Determine the [X, Y] coordinate at the center of the cell enclosing the given text.  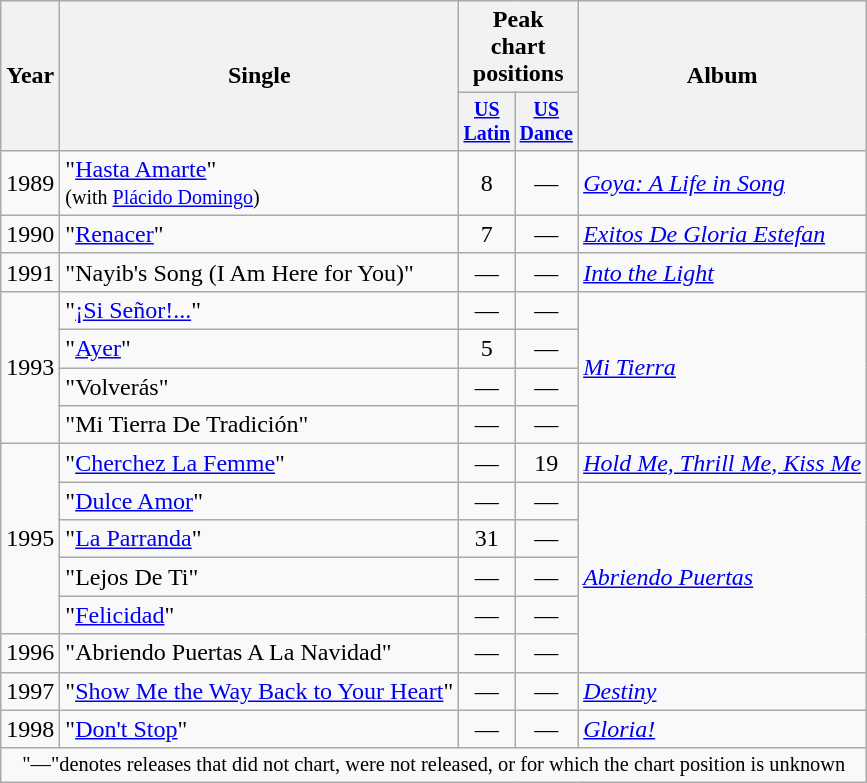
Gloria! [722, 729]
"Nayib's Song (I Am Here for You)" [260, 272]
1993 [30, 367]
Hold Me, Thrill Me, Kiss Me [722, 463]
USDance [546, 122]
Goya: A Life in Song [722, 182]
"¡Si Señor!..." [260, 310]
"Ayer" [260, 349]
1989 [30, 182]
Peak chart positions [518, 47]
19 [546, 463]
Single [260, 76]
8 [487, 182]
"Mi Tierra De Tradición" [260, 425]
31 [487, 539]
1996 [30, 653]
"Dulce Amor" [260, 501]
Destiny [722, 691]
Mi Tierra [722, 367]
"Show Me the Way Back to Your Heart" [260, 691]
1997 [30, 691]
1991 [30, 272]
Album [722, 76]
"Hasta Amarte"(with Plácido Domingo) [260, 182]
"La Parranda" [260, 539]
5 [487, 349]
"Cherchez La Femme" [260, 463]
Into the Light [722, 272]
1995 [30, 539]
Year [30, 76]
1990 [30, 234]
"Don't Stop" [260, 729]
7 [487, 234]
1998 [30, 729]
"Felicidad" [260, 615]
"—"denotes releases that did not chart, were not released, or for which the chart position is unknown [434, 765]
"Volverás" [260, 387]
USLatin [487, 122]
"Abriendo Puertas A La Navidad" [260, 653]
Exitos De Gloria Estefan [722, 234]
"Lejos De Ti" [260, 577]
Abriendo Puertas [722, 577]
"Renacer" [260, 234]
